Provide the [X, Y] coordinate of the cell's center where the given text is located.  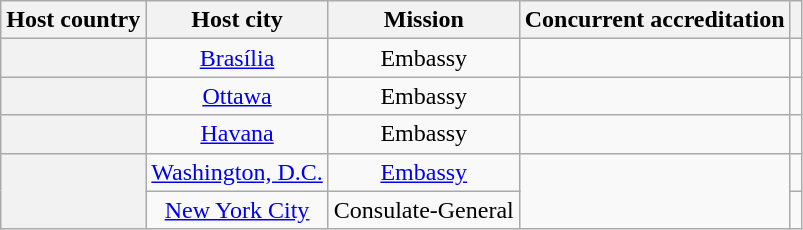
New York City [237, 210]
Mission [424, 20]
Brasília [237, 58]
Host country [74, 20]
Ottawa [237, 96]
Host city [237, 20]
Consulate-General [424, 210]
Concurrent accreditation [654, 20]
Washington, D.C. [237, 172]
Havana [237, 134]
